Extract the (X, Y) coordinate from the center of the cell holding the provided text.  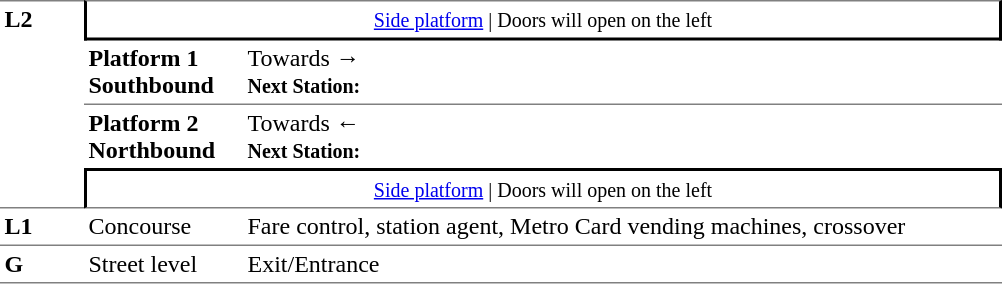
Towards → Next Station: (622, 72)
Platform 2Northbound (164, 136)
Fare control, station agent, Metro Card vending machines, crossover (622, 226)
Street level (164, 264)
L1 (42, 226)
Exit/Entrance (622, 264)
G (42, 264)
Platform 1Southbound (164, 72)
Towards ← Next Station: (622, 136)
L2 (42, 104)
Concourse (164, 226)
